Locate the cell with the specified text and output its (x, y) center coordinate. 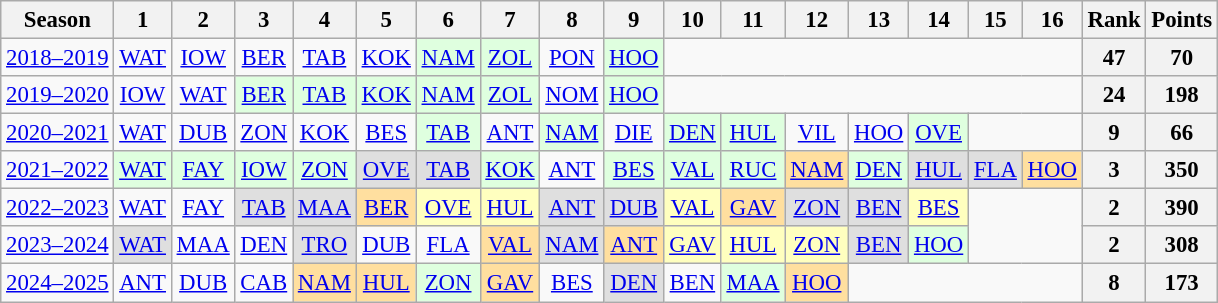
308 (1182, 245)
5 (386, 20)
15 (996, 20)
350 (1182, 170)
16 (1052, 20)
Season (58, 20)
11 (753, 20)
198 (1182, 95)
4 (324, 20)
2020–2021 (58, 133)
Rank (1114, 20)
6 (448, 20)
66 (1182, 133)
47 (1114, 58)
14 (939, 20)
2022–2023 (58, 208)
TRO (324, 245)
2023–2024 (58, 245)
CAB (264, 283)
10 (692, 20)
390 (1182, 208)
NOM (572, 95)
24 (1114, 95)
DIE (634, 133)
2019–2020 (58, 95)
RUC (753, 170)
VIL (817, 133)
7 (510, 20)
PON (572, 58)
13 (879, 20)
1 (142, 20)
70 (1182, 58)
2018–2019 (58, 58)
2024–2025 (58, 283)
173 (1182, 283)
12 (817, 20)
Points (1182, 20)
2021–2022 (58, 170)
